Provide the (x, y) coordinate of the cell's center where the given text is located.  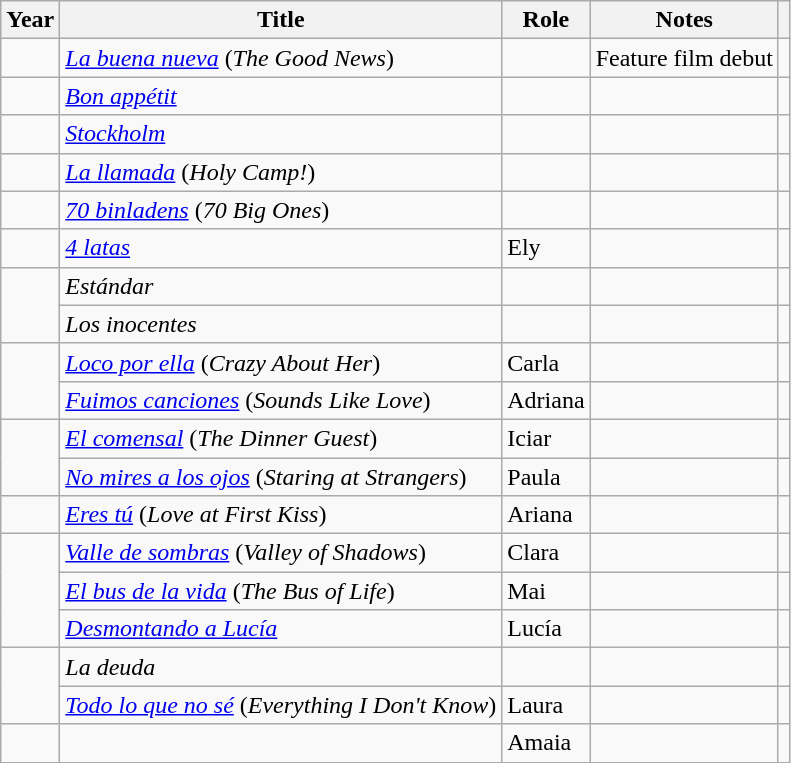
Fuimos canciones (Sounds Like Love) (281, 400)
La deuda (281, 667)
Los inocentes (281, 324)
Ely (546, 248)
Valle de sombras (Valley of Shadows) (281, 553)
La llamada (Holy Camp!) (281, 172)
El comensal (The Dinner Guest) (281, 438)
Todo lo que no sé (Everything I Don't Know) (281, 705)
Title (281, 20)
Feature film debut (684, 58)
4 latas (281, 248)
Mai (546, 591)
Desmontando a Lucía (281, 629)
Ariana (546, 515)
El bus de la vida (The Bus of Life) (281, 591)
Eres tú (Love at First Kiss) (281, 515)
Estándar (281, 286)
La buena nueva (The Good News) (281, 58)
No mires a los ojos (Staring at Strangers) (281, 477)
Role (546, 20)
Amaia (546, 743)
Bon appétit (281, 96)
Lucía (546, 629)
Loco por ella (Crazy About Her) (281, 362)
Laura (546, 705)
Notes (684, 20)
Adriana (546, 400)
Stockholm (281, 134)
Clara (546, 553)
Year (30, 20)
Iciar (546, 438)
Carla (546, 362)
70 binladens (70 Big Ones) (281, 210)
Paula (546, 477)
